Provide the (X, Y) coordinate of the cell's center where the given text is located.  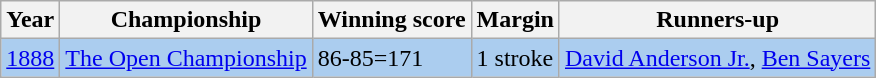
1 stroke (515, 58)
Runners-up (717, 20)
1888 (30, 58)
David Anderson Jr., Ben Sayers (717, 58)
86-85=171 (392, 58)
Year (30, 20)
The Open Championship (186, 58)
Championship (186, 20)
Margin (515, 20)
Winning score (392, 20)
